Find where the given text appears and provide that cell's center as (X, Y) coordinate. 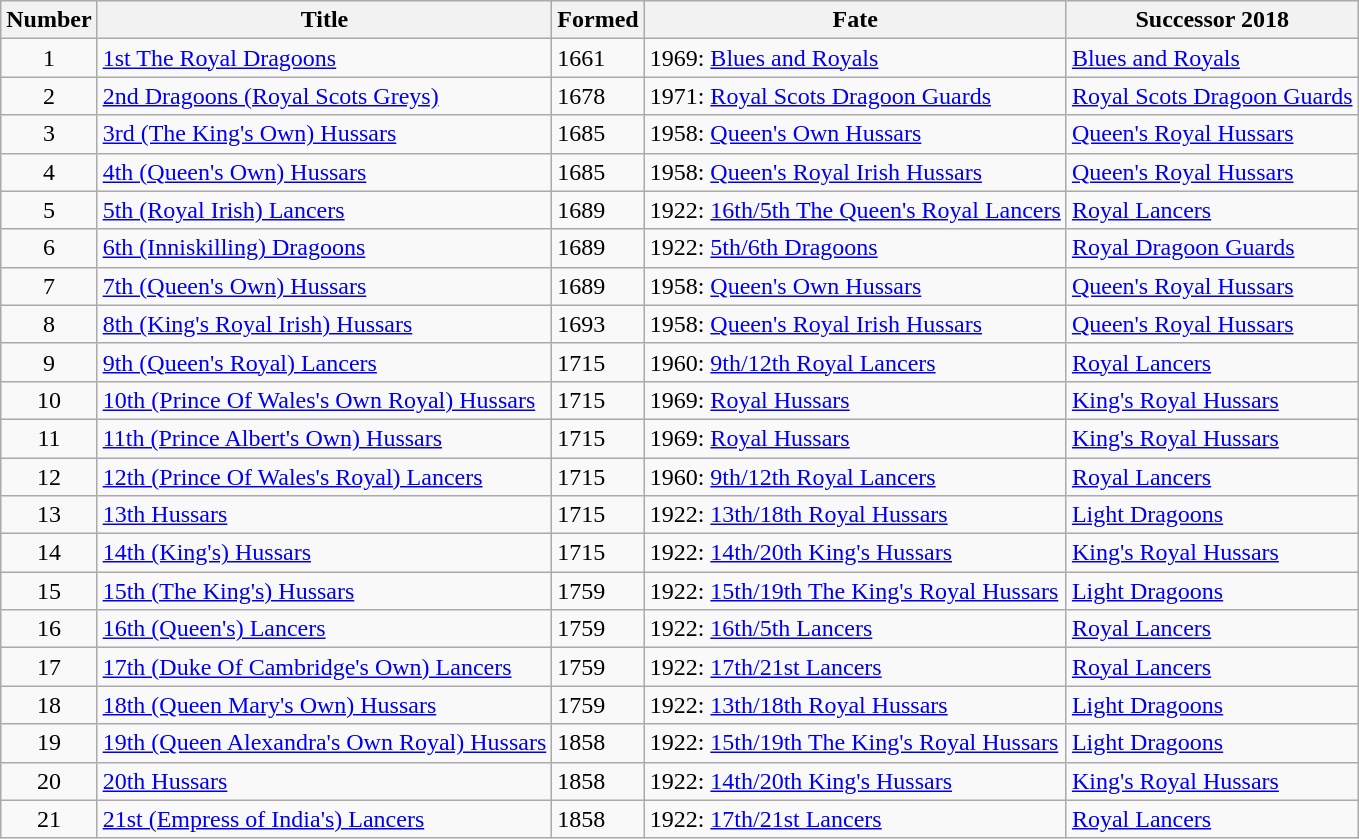
3 (49, 134)
19th (Queen Alexandra's Own Royal) Hussars (324, 743)
17 (49, 667)
1 (49, 58)
14th (King's) Hussars (324, 553)
Number (49, 20)
15th (The King's) Hussars (324, 591)
5 (49, 210)
1971: Royal Scots Dragoon Guards (855, 96)
16 (49, 629)
1922: 16th/5th Lancers (855, 629)
20th Hussars (324, 781)
19 (49, 743)
3rd (The King's Own) Hussars (324, 134)
11th (Prince Albert's Own) Hussars (324, 438)
Blues and Royals (1212, 58)
13 (49, 515)
8 (49, 324)
12 (49, 477)
8th (King's Royal Irish) Hussars (324, 324)
Successor 2018 (1212, 20)
18th (Queen Mary's Own) Hussars (324, 705)
2 (49, 96)
Title (324, 20)
Royal Dragoon Guards (1212, 248)
21st (Empress of India's) Lancers (324, 819)
9 (49, 362)
13th Hussars (324, 515)
1922: 5th/6th Dragoons (855, 248)
1969: Blues and Royals (855, 58)
15 (49, 591)
12th (Prince Of Wales's Royal) Lancers (324, 477)
16th (Queen's) Lancers (324, 629)
14 (49, 553)
11 (49, 438)
10 (49, 400)
6th (Inniskilling) Dragoons (324, 248)
7th (Queen's Own) Hussars (324, 286)
4th (Queen's Own) Hussars (324, 172)
Fate (855, 20)
1922: 16th/5th The Queen's Royal Lancers (855, 210)
5th (Royal Irish) Lancers (324, 210)
10th (Prince Of Wales's Own Royal) Hussars (324, 400)
4 (49, 172)
2nd Dragoons (Royal Scots Greys) (324, 96)
1678 (598, 96)
1st The Royal Dragoons (324, 58)
6 (49, 248)
7 (49, 286)
9th (Queen's Royal) Lancers (324, 362)
Royal Scots Dragoon Guards (1212, 96)
21 (49, 819)
1693 (598, 324)
Formed (598, 20)
1661 (598, 58)
18 (49, 705)
17th (Duke Of Cambridge's Own) Lancers (324, 667)
20 (49, 781)
